Detect which cell encompasses the target text, then output its (x, y) center coordinate. 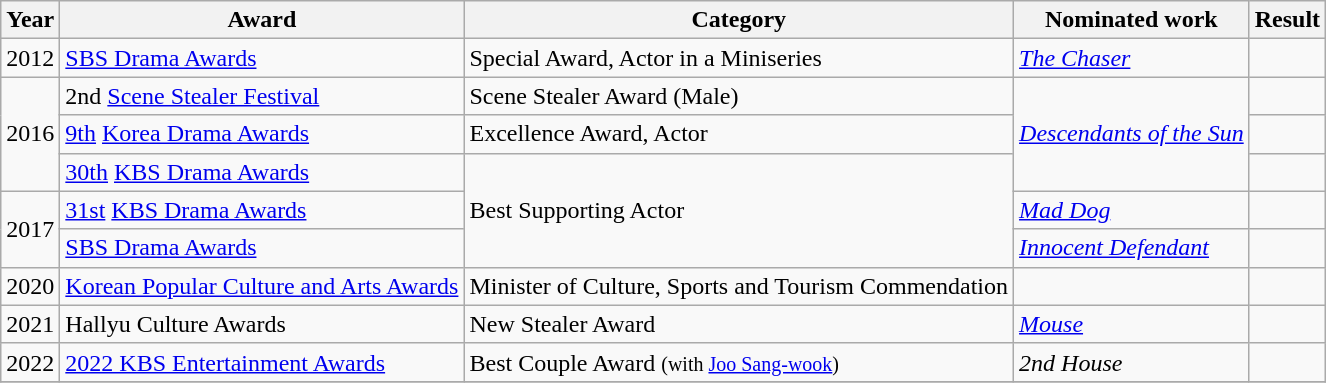
Best Supporting Actor (739, 210)
31st KBS Drama Awards (262, 210)
Year (30, 20)
Minister of Culture, Sports and Tourism Commendation (739, 286)
The Chaser (1132, 58)
2017 (30, 229)
New Stealer Award (739, 324)
2020 (30, 286)
Special Award, Actor in a Miniseries (739, 58)
Descendants of the Sun (1132, 134)
2nd Scene Stealer Festival (262, 96)
9th Korea Drama Awards (262, 134)
Scene Stealer Award (Male) (739, 96)
Innocent Defendant (1132, 248)
Hallyu Culture Awards (262, 324)
2016 (30, 134)
Korean Popular Culture and Arts Awards (262, 286)
2022 (30, 362)
Excellence Award, Actor (739, 134)
Mouse (1132, 324)
Best Couple Award (with Joo Sang-wook) (739, 362)
2012 (30, 58)
2022 KBS Entertainment Awards (262, 362)
Mad Dog (1132, 210)
Result (1287, 20)
30th KBS Drama Awards (262, 172)
2021 (30, 324)
Award (262, 20)
Nominated work (1132, 20)
Category (739, 20)
2nd House (1132, 362)
